Pinpoint the cell where the given text exists, returning its [x, y] midpoint coordinate. 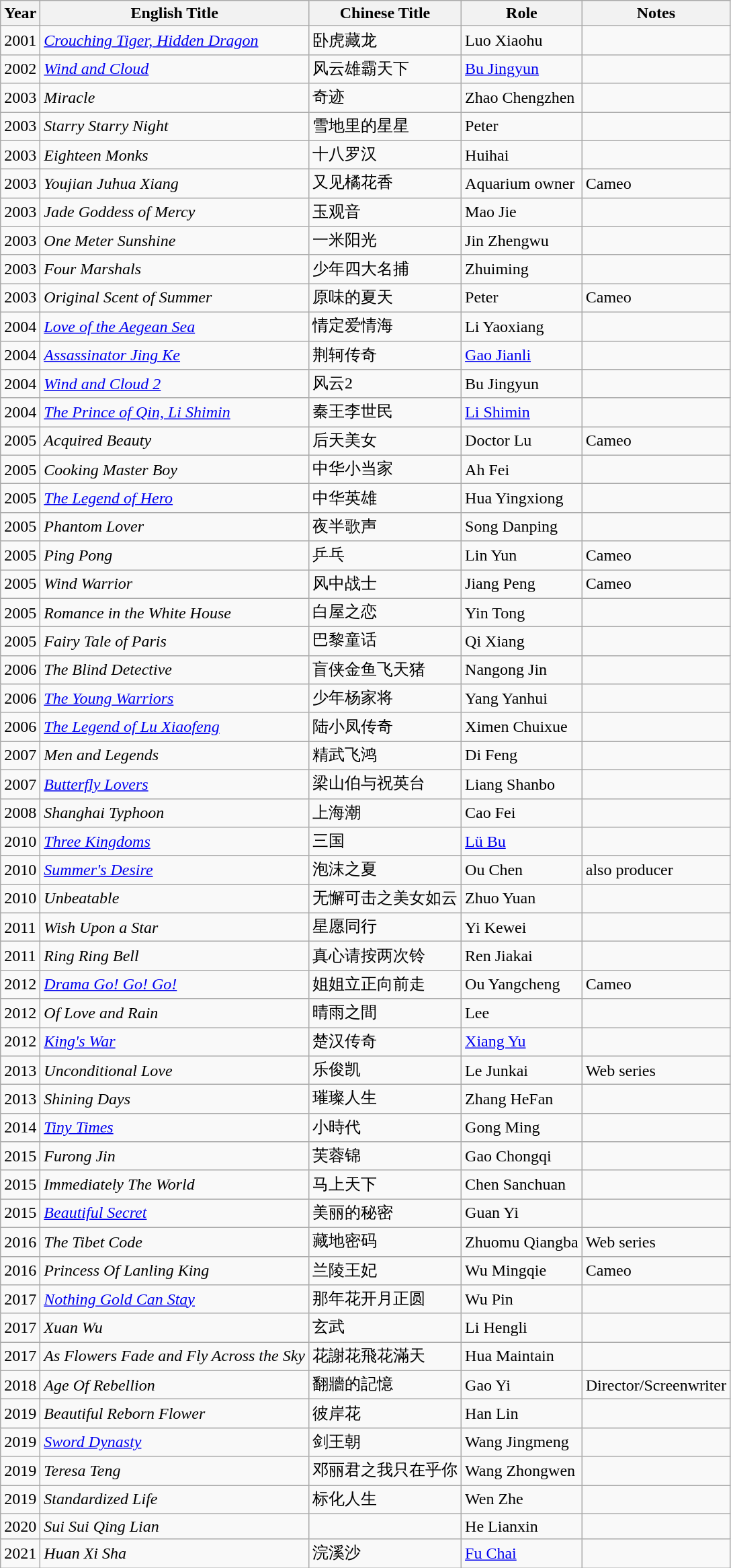
Age Of Rebellion [175, 1385]
Original Scent of Summer [175, 298]
Zhuomu Qiangba [522, 1242]
上海潮 [384, 813]
Ring Ring Bell [175, 956]
美丽的秘密 [384, 1214]
梁山伯与祝英台 [384, 784]
邓丽君之我只在乎你 [384, 1471]
Four Marshals [175, 269]
那年花开月正圆 [384, 1300]
Guan Yi [522, 1214]
玉观音 [384, 212]
夜半歌声 [384, 527]
卧虎藏龙 [384, 40]
Summer's Desire [175, 870]
Doctor Lu [522, 441]
Three Kingdoms [175, 841]
三国 [384, 841]
2021 [20, 1554]
Acquired Beauty [175, 441]
Immediately The World [175, 1184]
Zhuiming [522, 269]
Ah Fei [522, 469]
标化人生 [384, 1500]
Cao Fei [522, 813]
also producer [656, 870]
Crouching Tiger, Hidden Dragon [175, 40]
He Lianxin [522, 1526]
Zhao Chengzhen [522, 98]
Unbeatable [175, 899]
十八罗汉 [384, 155]
藏地密码 [384, 1242]
Sword Dynasty [175, 1442]
玄武 [384, 1328]
浣溪沙 [384, 1554]
Jin Zhengwu [522, 241]
Butterfly Lovers [175, 784]
Huan Xi Sha [175, 1554]
Fu Chai [522, 1554]
Love of the Aegean Sea [175, 327]
Unconditional Love [175, 1070]
Notes [656, 13]
Wang Zhongwen [522, 1471]
Yi Kewei [522, 927]
Ou Yangcheng [522, 984]
Liang Shanbo [522, 784]
雪地里的星星 [384, 126]
2014 [20, 1128]
Sui Sui Qing Lian [175, 1526]
As Flowers Fade and Fly Across the Sky [175, 1356]
巴黎童话 [384, 641]
Beautiful Reborn Flower [175, 1414]
Han Lin [522, 1414]
Role [522, 13]
中华小当家 [384, 469]
后天美女 [384, 441]
Lee [522, 1014]
盲侠金鱼飞天猪 [384, 669]
Jade Goddess of Mercy [175, 212]
白屋之恋 [384, 613]
2008 [20, 813]
风云2 [384, 384]
2020 [20, 1526]
Teresa Teng [175, 1471]
彼岸花 [384, 1414]
情定爱情海 [384, 327]
King's War [175, 1042]
Assassinator Jing Ke [175, 355]
风云雄霸天下 [384, 69]
English Title [175, 13]
真心请按两次铃 [384, 956]
Miracle [175, 98]
Tiny Times [175, 1128]
Shining Days [175, 1100]
Gao Jianli [522, 355]
One Meter Sunshine [175, 241]
Shanghai Typhoon [175, 813]
The Tibet Code [175, 1242]
Wu Pin [522, 1300]
Wind Warrior [175, 585]
Nothing Gold Can Stay [175, 1300]
无懈可击之美女如云 [384, 899]
Qi Xiang [522, 641]
兰陵王妃 [384, 1270]
Fairy Tale of Paris [175, 641]
Men and Legends [175, 755]
Gao Yi [522, 1385]
Hua Yingxiong [522, 499]
Song Danping [522, 527]
Di Feng [522, 755]
Drama Go! Go! Go! [175, 984]
奇迹 [384, 98]
2001 [20, 40]
Furong Jin [175, 1156]
Jiang Peng [522, 585]
少年杨家将 [384, 699]
Wang Jingmeng [522, 1442]
Director/Screenwriter [656, 1385]
The Legend of Hero [175, 499]
Yin Tong [522, 613]
秦王李世民 [384, 413]
Of Love and Rain [175, 1014]
Wish Upon a Star [175, 927]
剑王朝 [384, 1442]
Wen Zhe [522, 1500]
Beautiful Secret [175, 1214]
Gao Chongqi [522, 1156]
Eighteen Monks [175, 155]
Cooking Master Boy [175, 469]
Starry Starry Night [175, 126]
少年四大名捕 [384, 269]
风中战士 [384, 585]
泡沫之夏 [384, 870]
The Young Warriors [175, 699]
乒乓 [384, 555]
Romance in the White House [175, 613]
Lü Bu [522, 841]
姐姐立正向前走 [384, 984]
Xuan Wu [175, 1328]
Wu Mingqie [522, 1270]
Li Hengli [522, 1328]
Huihai [522, 155]
Chinese Title [384, 13]
Luo Xiaohu [522, 40]
Aquarium owner [522, 184]
Lin Yun [522, 555]
Li Shimin [522, 413]
Li Yaoxiang [522, 327]
Year [20, 13]
星愿同行 [384, 927]
晴雨之間 [384, 1014]
Hua Maintain [522, 1356]
Mao Jie [522, 212]
Le Junkai [522, 1070]
Xiang Yu [522, 1042]
精武飞鸿 [384, 755]
Zhang HeFan [522, 1100]
Standardized Life [175, 1500]
Ren Jiakai [522, 956]
中华英雄 [384, 499]
Wind and Cloud [175, 69]
Yang Yanhui [522, 699]
Phantom Lover [175, 527]
Nangong Jin [522, 669]
马上天下 [384, 1184]
荆轲传奇 [384, 355]
Princess Of Lanling King [175, 1270]
楚汉传奇 [384, 1042]
Youjian Juhua Xiang [175, 184]
花謝花飛花滿天 [384, 1356]
The Blind Detective [175, 669]
Wind and Cloud 2 [175, 384]
2018 [20, 1385]
一米阳光 [384, 241]
璀璨人生 [384, 1100]
Chen Sanchuan [522, 1184]
The Prince of Qin, Li Shimin [175, 413]
2002 [20, 69]
Ximen Chuixue [522, 727]
翻牆的記憶 [384, 1385]
小時代 [384, 1128]
Ping Pong [175, 555]
Ou Chen [522, 870]
陆小凤传奇 [384, 727]
又见橘花香 [384, 184]
Zhuo Yuan [522, 899]
乐俊凯 [384, 1070]
原味的夏天 [384, 298]
芙蓉锦 [384, 1156]
The Legend of Lu Xiaofeng [175, 727]
Gong Ming [522, 1128]
